Output the (X, Y) coordinate of the center of the cell containing the given text.  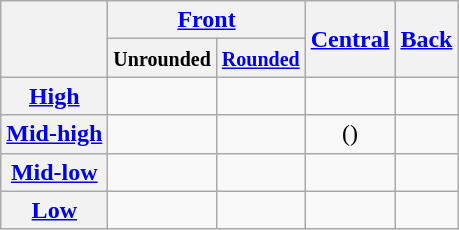
Back (426, 39)
Mid-high (54, 134)
() (350, 134)
Front (206, 20)
Mid-low (54, 172)
High (54, 96)
Rounded (260, 58)
Low (54, 210)
Central (350, 39)
Unrounded (162, 58)
